Return (x, y) of the center of cell containing provided text 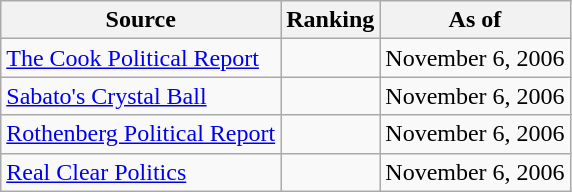
Sabato's Crystal Ball (141, 96)
Ranking (330, 20)
Real Clear Politics (141, 172)
The Cook Political Report (141, 58)
Source (141, 20)
Rothenberg Political Report (141, 134)
As of (475, 20)
